Locate the cell with the specified text and output its (x, y) center coordinate. 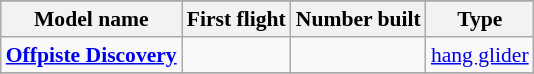
Model name (92, 19)
Offpiste Discovery (92, 55)
hang glider (480, 55)
Number built (358, 19)
First flight (236, 19)
Type (480, 19)
